Capture the cell that displays the provided text and extract its (X, Y) central coordinate. 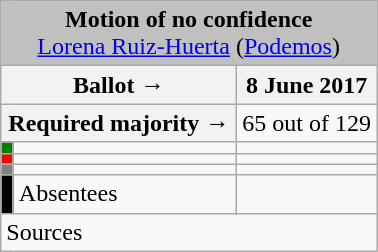
Required majority → (119, 123)
65 out of 129 (307, 123)
8 June 2017 (307, 85)
Motion of no confidenceLorena Ruiz-Huerta (Podemos) (189, 34)
Sources (189, 232)
Ballot → (119, 85)
Absentees (125, 194)
